Determine the (x, y) coordinate at the center of the cell enclosing the given text.  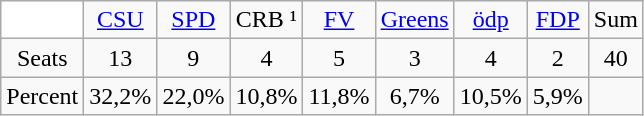
32,2% (120, 96)
13 (120, 58)
3 (414, 58)
9 (194, 58)
CRB ¹ (266, 20)
Seats (42, 58)
10,5% (490, 96)
6,7% (414, 96)
22,0% (194, 96)
5 (339, 58)
11,8% (339, 96)
FDP (558, 20)
40 (616, 58)
SPD (194, 20)
2 (558, 58)
10,8% (266, 96)
Sum (616, 20)
ödp (490, 20)
CSU (120, 20)
5,9% (558, 96)
FV (339, 20)
Greens (414, 20)
Percent (42, 96)
